Determine the (x, y) coordinate at the center of the cell enclosing the given text.  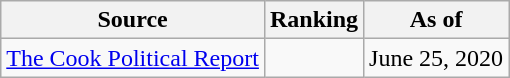
Source (133, 20)
As of (436, 20)
The Cook Political Report (133, 58)
June 25, 2020 (436, 58)
Ranking (314, 20)
